Find where the given text appears and provide that cell's center as [X, Y] coordinate. 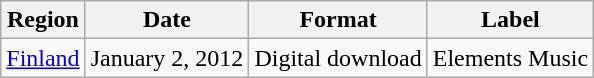
Finland [43, 58]
Digital download [338, 58]
Label [510, 20]
Region [43, 20]
January 2, 2012 [167, 58]
Elements Music [510, 58]
Date [167, 20]
Format [338, 20]
